Capture the cell that displays the provided text and extract its (x, y) central coordinate. 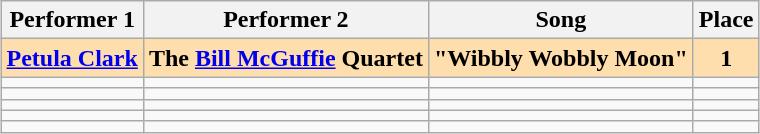
Song (560, 20)
"Wibbly Wobbly Moon" (560, 58)
Petula Clark (72, 58)
Performer 1 (72, 20)
The Bill McGuffie Quartet (286, 58)
1 (726, 58)
Place (726, 20)
Performer 2 (286, 20)
